Pinpoint the cell where the given text exists, returning its (x, y) midpoint coordinate. 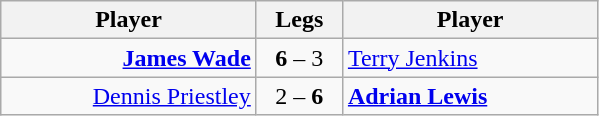
6 – 3 (299, 58)
James Wade (129, 58)
Terry Jenkins (470, 58)
Dennis Priestley (129, 96)
Legs (299, 20)
2 – 6 (299, 96)
Adrian Lewis (470, 96)
